Search for the cell housing the specified text and yield its [X, Y] center coordinate. 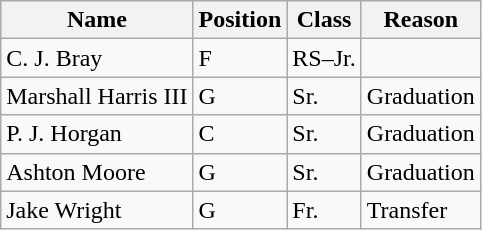
Reason [420, 20]
RS–Jr. [324, 58]
Transfer [420, 210]
Marshall Harris III [97, 96]
P. J. Horgan [97, 134]
Name [97, 20]
C [240, 134]
F [240, 58]
Position [240, 20]
C. J. Bray [97, 58]
Fr. [324, 210]
Class [324, 20]
Jake Wright [97, 210]
Ashton Moore [97, 172]
